Detect which cell encompasses the target text, then output its (X, Y) center coordinate. 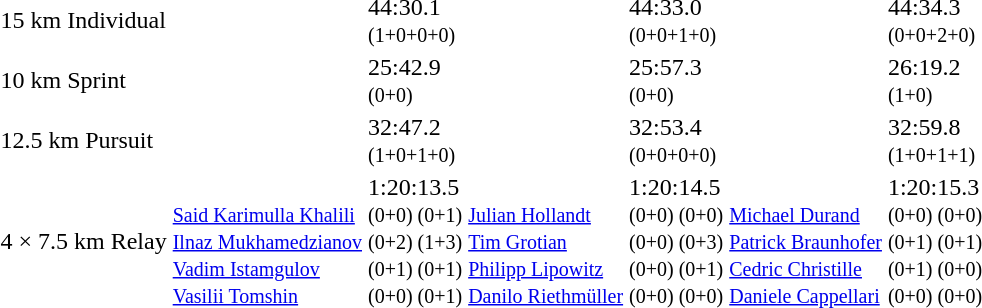
25:42.9(0+0) (414, 80)
32:47.2(1+0+1+0) (414, 140)
32:53.4(0+0+0+0) (676, 140)
25:57.3(0+0) (676, 80)
